Locate the cell with the specified text and output its (x, y) center coordinate. 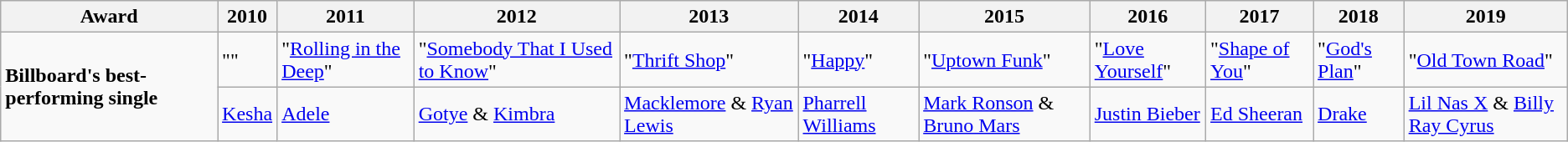
"Somebody That I Used to Know" (516, 60)
2019 (1486, 17)
Lil Nas X & Billy Ray Cyrus (1486, 114)
2012 (516, 17)
Ed Sheeran (1260, 114)
Gotye & Kimbra (516, 114)
"" (248, 60)
2016 (1148, 17)
2017 (1260, 17)
"Rolling in the Deep" (346, 60)
Pharrell Williams (859, 114)
2013 (709, 17)
"Old Town Road" (1486, 60)
"Happy" (859, 60)
Mark Ronson & Bruno Mars (1005, 114)
"Love Yourself" (1148, 60)
2010 (248, 17)
Macklemore & Ryan Lewis (709, 114)
Justin Bieber (1148, 114)
2011 (346, 17)
Award (109, 17)
"God's Plan" (1359, 60)
Billboard's best-performing single (109, 87)
2015 (1005, 17)
2018 (1359, 17)
2014 (859, 17)
"Shape of You" (1260, 60)
Kesha (248, 114)
"Uptown Funk" (1005, 60)
Drake (1359, 114)
Adele (346, 114)
"Thrift Shop" (709, 60)
